Extract the (X, Y) coordinate from the center of the cell holding the provided text.  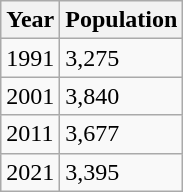
3,677 (122, 134)
Year (30, 20)
3,395 (122, 172)
2021 (30, 172)
1991 (30, 58)
Population (122, 20)
3,275 (122, 58)
2011 (30, 134)
2001 (30, 96)
3,840 (122, 96)
